Determine the [x, y] coordinate at the center of the cell enclosing the given text.  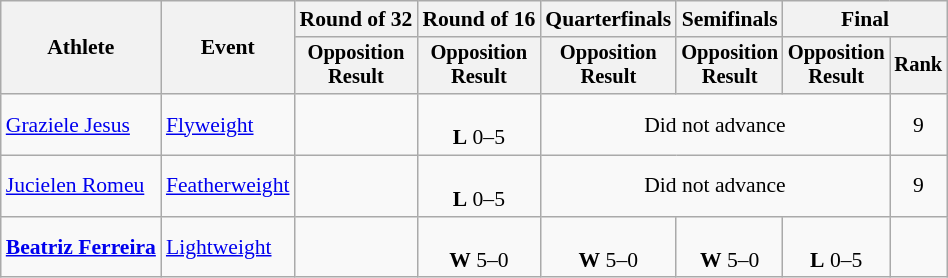
Lightweight [228, 248]
Flyweight [228, 124]
Round of 16 [478, 19]
Final [865, 19]
Round of 32 [356, 19]
Jucielen Romeu [81, 186]
Rank [919, 66]
Event [228, 48]
Athlete [81, 48]
Beatriz Ferreira [81, 248]
Featherweight [228, 186]
Semifinals [730, 19]
Quarterfinals [608, 19]
Graziele Jesus [81, 124]
